Scan for the cell matching the given text and deliver its (X, Y) coordinate at center. 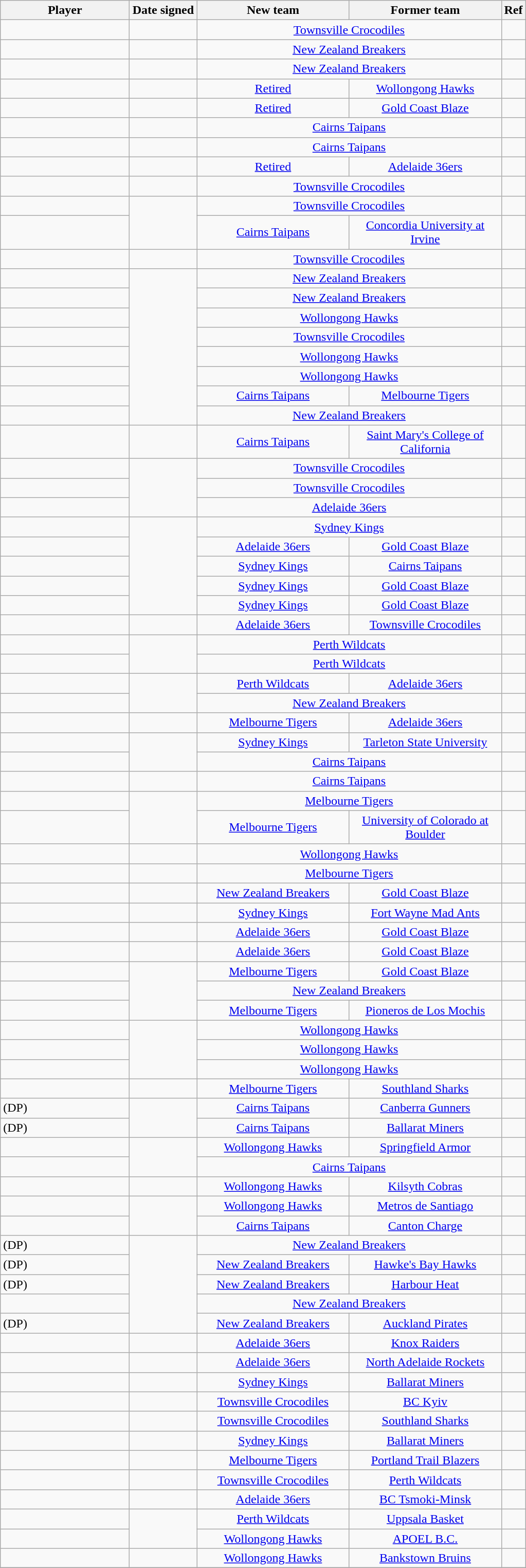
Canton Charge (425, 1226)
APOEL B.C. (425, 1538)
Auckland Pirates (425, 1323)
Uppsala Basket (425, 1519)
Metros de Santiago (425, 1206)
Tarleton State University (425, 742)
Hawke's Bay Hawks (425, 1265)
Harbour Heat (425, 1284)
BC Kyiv (425, 1401)
Concordia University at Irvine (425, 232)
Player (65, 10)
Kilsyth Cobras (425, 1186)
Date signed (164, 10)
North Adelaide Rockets (425, 1362)
Former team (425, 10)
Ref (513, 10)
University of Colorado at Boulder (425, 827)
Springfield Armor (425, 1147)
Saint Mary's College of California (425, 442)
Portland Trail Blazers (425, 1460)
Bankstown Bruins (425, 1558)
Canberra Gunners (425, 1108)
Pioneros de Los Mochis (425, 1010)
BC Tsmoki-Minsk (425, 1499)
New team (273, 10)
Fort Wayne Mad Ants (425, 912)
Knox Raiders (425, 1343)
